Search for the cell housing the specified text and yield its [x, y] center coordinate. 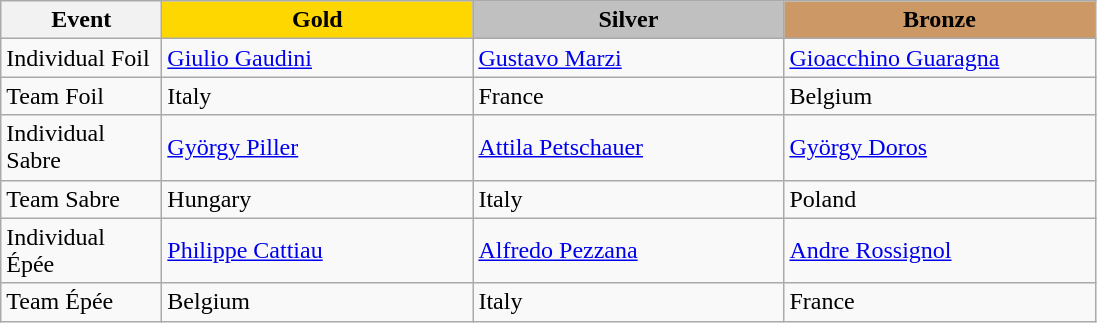
Andre Rossignol [940, 250]
Gioacchino Guaragna [940, 58]
Gustavo Marzi [628, 58]
Bronze [940, 20]
György Doros [940, 148]
Team Épée [82, 302]
Individual Sabre [82, 148]
Poland [940, 199]
György Piller [318, 148]
Event [82, 20]
Silver [628, 20]
Alfredo Pezzana [628, 250]
Individual Foil [82, 58]
Team Sabre [82, 199]
Hungary [318, 199]
Gold [318, 20]
Philippe Cattiau [318, 250]
Team Foil [82, 96]
Attila Petschauer [628, 148]
Giulio Gaudini [318, 58]
Individual Épée [82, 250]
